Pinpoint the cell where the given text exists, returning its (x, y) midpoint coordinate. 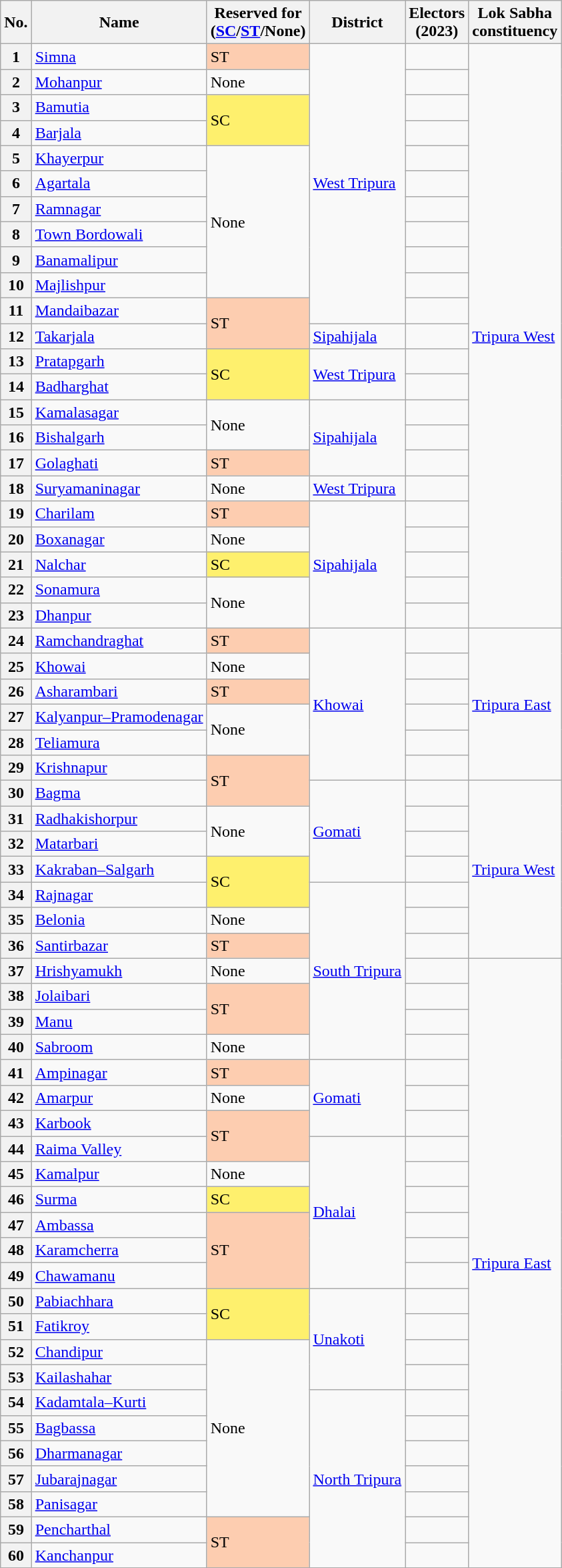
Manu (119, 1022)
60 (16, 1555)
Banamalipur (119, 260)
42 (16, 1098)
Radhakishorpur (119, 819)
5 (16, 158)
34 (16, 895)
Kakraban–Salgarh (119, 869)
Town Bordowali (119, 234)
Kailashahar (119, 1377)
50 (16, 1301)
Takarjala (119, 336)
Jolaibari (119, 996)
15 (16, 412)
58 (16, 1504)
Ampinagar (119, 1072)
Asharambari (119, 691)
Fatikroy (119, 1326)
Hrishyamukh (119, 971)
Bamutia (119, 107)
Ambassa (119, 1225)
Sabroom (119, 1047)
Electors(2023) (437, 23)
7 (16, 209)
24 (16, 641)
Karamcherra (119, 1250)
54 (16, 1403)
Pratapgarh (119, 362)
Panisagar (119, 1504)
Ramchandraghat (119, 641)
Amarpur (119, 1098)
Nalchar (119, 564)
Krishnapur (119, 768)
Kamalasagar (119, 412)
9 (16, 260)
South Tripura (357, 971)
North Tripura (357, 1479)
30 (16, 793)
26 (16, 691)
40 (16, 1047)
Chandipur (119, 1352)
17 (16, 463)
Kanchanpur (119, 1555)
Raima Valley (119, 1148)
11 (16, 310)
43 (16, 1123)
Charilam (119, 514)
Bagbassa (119, 1428)
21 (16, 564)
Golaghati (119, 463)
29 (16, 768)
44 (16, 1148)
37 (16, 971)
Khayerpur (119, 158)
Kadamtala–Kurti (119, 1403)
Surma (119, 1200)
10 (16, 285)
Pencharthal (119, 1529)
Pabiachhara (119, 1301)
Suryamaninagar (119, 488)
No. (16, 23)
41 (16, 1072)
52 (16, 1352)
Dhalai (357, 1212)
Ramnagar (119, 209)
Lok Sabhaconstituency (515, 23)
District (357, 23)
Bishalgarh (119, 438)
18 (16, 488)
Belonia (119, 920)
Boxanagar (119, 539)
Dhanpur (119, 615)
6 (16, 183)
57 (16, 1479)
46 (16, 1200)
19 (16, 514)
2 (16, 82)
Agartala (119, 183)
33 (16, 869)
22 (16, 590)
49 (16, 1276)
Matarbari (119, 844)
35 (16, 920)
31 (16, 819)
27 (16, 717)
Kamalpur (119, 1174)
56 (16, 1453)
Unakoti (357, 1339)
36 (16, 945)
23 (16, 615)
Teliamura (119, 743)
28 (16, 743)
59 (16, 1529)
1 (16, 57)
Bagma (119, 793)
25 (16, 666)
Dharmanagar (119, 1453)
14 (16, 387)
Badharghat (119, 387)
32 (16, 844)
53 (16, 1377)
8 (16, 234)
Majlishpur (119, 285)
Name (119, 23)
45 (16, 1174)
Barjala (119, 133)
3 (16, 107)
Mandaibazar (119, 310)
47 (16, 1225)
48 (16, 1250)
4 (16, 133)
12 (16, 336)
Rajnagar (119, 895)
20 (16, 539)
39 (16, 1022)
55 (16, 1428)
38 (16, 996)
Chawamanu (119, 1276)
Reserved for(SC/ST/None) (258, 23)
Santirbazar (119, 945)
Mohanpur (119, 82)
Sonamura (119, 590)
Karbook (119, 1123)
Jubarajnagar (119, 1479)
Kalyanpur–Pramodenagar (119, 717)
13 (16, 362)
16 (16, 438)
51 (16, 1326)
Simna (119, 57)
